Return the (x, y) coordinate for the center point of the cell that contains the specified text.  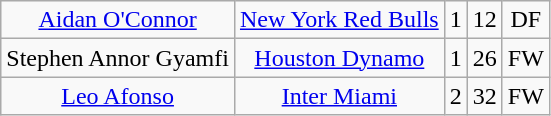
Stephen Annor Gyamfi (118, 58)
2 (456, 96)
26 (484, 58)
12 (484, 20)
Inter Miami (339, 96)
32 (484, 96)
Aidan O'Connor (118, 20)
DF (526, 20)
New York Red Bulls (339, 20)
Leo Afonso (118, 96)
Houston Dynamo (339, 58)
